Return the [X, Y] coordinate for the center point of the cell that contains the specified text.  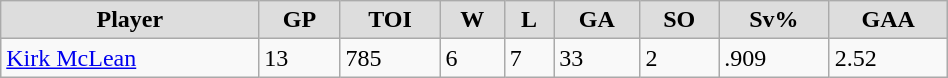
33 [597, 58]
Player [130, 20]
785 [390, 58]
Sv% [774, 20]
GP [300, 20]
SO [680, 20]
L [529, 20]
TOI [390, 20]
.909 [774, 58]
2 [680, 58]
7 [529, 58]
6 [472, 58]
2.52 [888, 58]
Kirk McLean [130, 58]
13 [300, 58]
W [472, 20]
GA [597, 20]
GAA [888, 20]
